Identify which cell holds the provided text, then report its (X, Y) central coordinate. 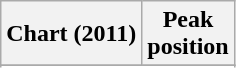
Peakposition (188, 34)
Chart (2011) (72, 34)
